Find where the given text appears and provide that cell's center as [X, Y] coordinate. 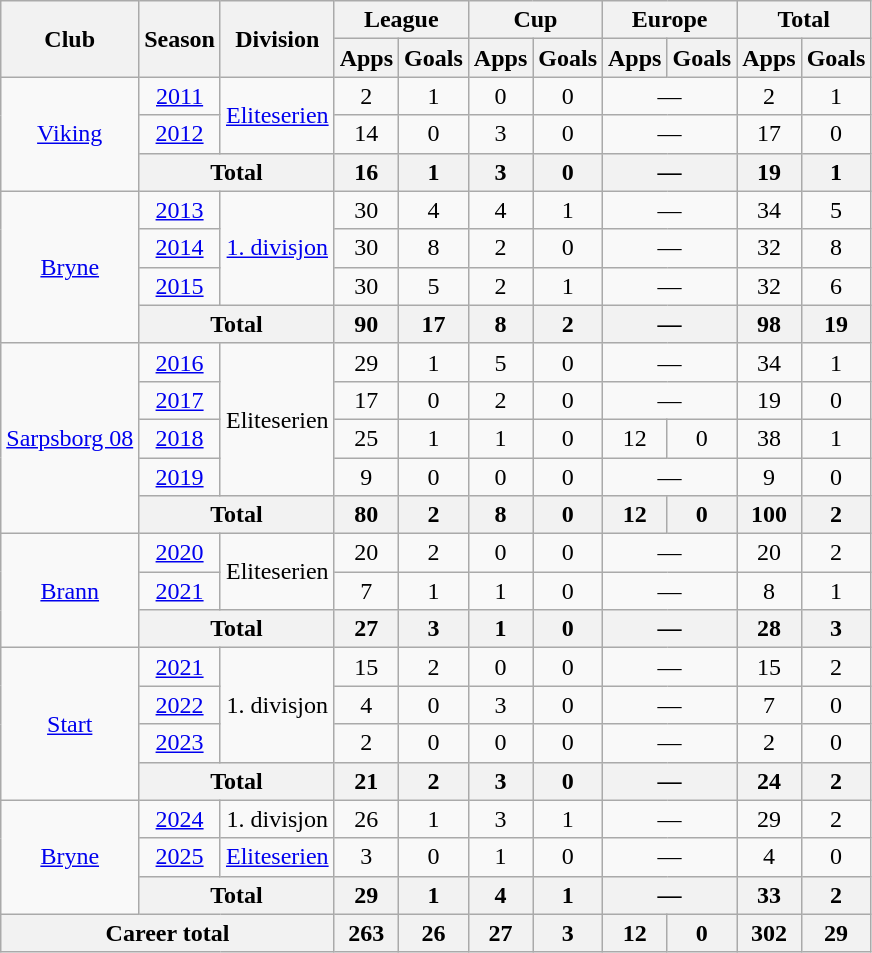
21 [366, 781]
2015 [180, 286]
2012 [180, 134]
38 [769, 438]
302 [769, 933]
16 [366, 172]
2018 [180, 438]
Sarpsborg 08 [70, 438]
14 [366, 134]
2013 [180, 210]
2022 [180, 705]
2023 [180, 743]
2011 [180, 96]
33 [769, 895]
Brann [70, 591]
League [401, 20]
2014 [180, 248]
2020 [180, 553]
Cup [535, 20]
Europe [670, 20]
2019 [180, 477]
90 [366, 324]
80 [366, 515]
100 [769, 515]
Division [277, 39]
2025 [180, 857]
Viking [70, 134]
98 [769, 324]
263 [366, 933]
Season [180, 39]
Career total [168, 933]
2016 [180, 362]
6 [836, 286]
2024 [180, 819]
Club [70, 39]
Start [70, 724]
25 [366, 438]
28 [769, 629]
2017 [180, 400]
24 [769, 781]
